For the text-containing cell, return its midpoint in (x, y) coordinate format. 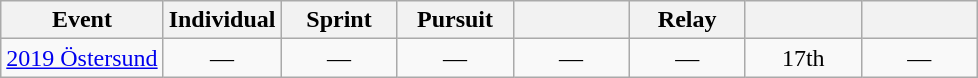
Relay (687, 20)
Sprint (339, 20)
Individual (222, 20)
Pursuit (455, 20)
Event (82, 20)
17th (803, 58)
2019 Östersund (82, 58)
